Capture the cell that displays the provided text and extract its (X, Y) central coordinate. 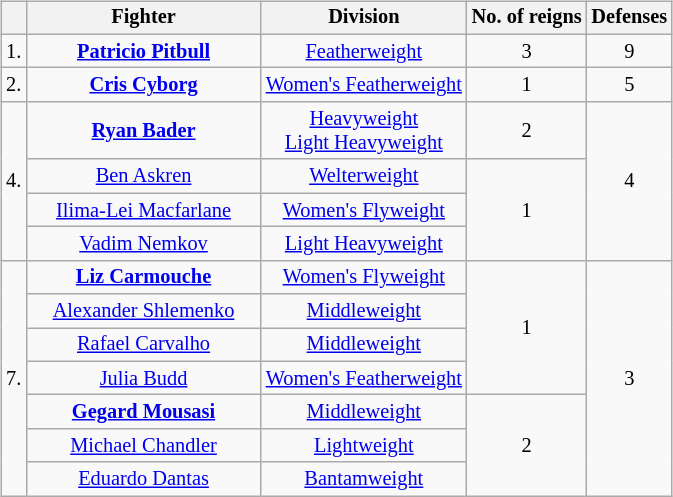
Ben Askren (144, 176)
Fighter (144, 18)
Bantamweight (364, 479)
Lightweight (364, 446)
Welterweight (364, 176)
Julia Budd (144, 378)
Gegard Mousasi (144, 412)
Defenses (630, 18)
Vadim Nemkov (144, 244)
Division (364, 18)
4 (630, 182)
Eduardo Dantas (144, 479)
No. of reigns (527, 18)
Patricio Pitbull (144, 51)
Liz Carmouche (144, 277)
Ilima-Lei Macfarlane (144, 210)
Cris Cyborg (144, 85)
Featherweight (364, 51)
Alexander Shlemenko (144, 311)
Ryan Bader (144, 131)
1. (14, 51)
Michael Chandler (144, 446)
Rafael Carvalho (144, 345)
HeavyweightLight Heavyweight (364, 131)
4. (14, 182)
Light Heavyweight (364, 244)
7. (14, 378)
9 (630, 51)
2. (14, 85)
5 (630, 85)
